From the cell containing the given text, extract its center point as (x, y) coordinate. 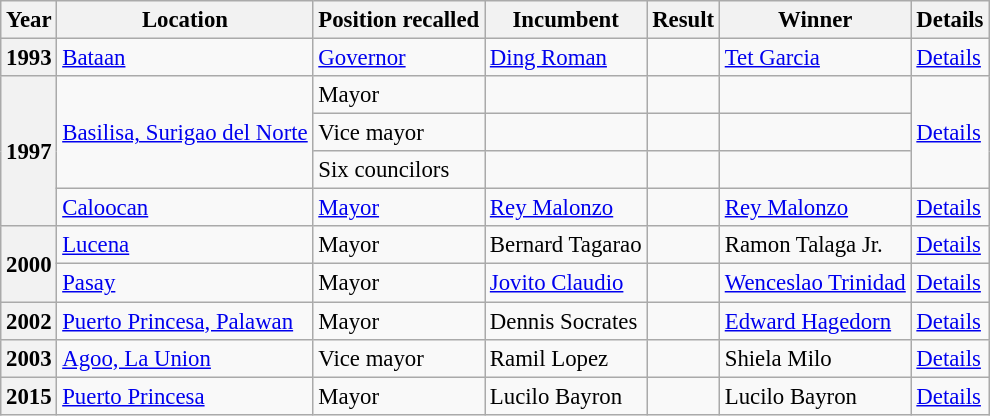
2015 (29, 396)
Puerto Princesa, Palawan (185, 321)
2000 (29, 264)
2003 (29, 358)
Wenceslao Trinidad (815, 283)
Position recalled (399, 20)
Winner (815, 20)
Incumbent (566, 20)
Pasay (185, 283)
Governor (399, 58)
Puerto Princesa (185, 396)
Result (684, 20)
Caloocan (185, 208)
Bataan (185, 58)
Year (29, 20)
Shiela Milo (815, 358)
Lucena (185, 245)
Six councilors (399, 170)
Ramil Lopez (566, 358)
Agoo, La Union (185, 358)
Jovito Claudio (566, 283)
Ding Roman (566, 58)
2002 (29, 321)
Location (185, 20)
Tet Garcia (815, 58)
1997 (29, 151)
Dennis Socrates (566, 321)
Bernard Tagarao (566, 245)
1993 (29, 58)
Edward Hagedorn (815, 321)
Basilisa, Surigao del Norte (185, 132)
Ramon Talaga Jr. (815, 245)
